From the cell containing the given text, extract its center point as [X, Y] coordinate. 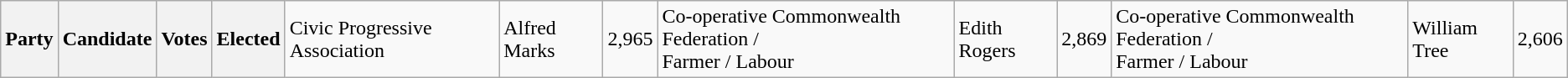
Party [29, 39]
2,606 [1540, 39]
Candidate [107, 39]
Elected [248, 39]
Edith Rogers [1005, 39]
Alfred Marks [551, 39]
2,869 [1084, 39]
2,965 [630, 39]
William Tree [1461, 39]
Civic Progressive Association [392, 39]
Votes [184, 39]
